Pinpoint the cell where the given text exists, returning its [X, Y] midpoint coordinate. 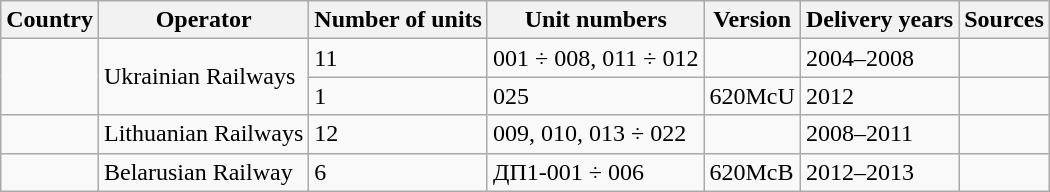
Operator [203, 20]
Version [752, 20]
Belarusian Railway [203, 172]
11 [398, 58]
12 [398, 134]
2004–2008 [879, 58]
2012 [879, 96]
2012–2013 [879, 172]
620McB [752, 172]
Lithuanian Railways [203, 134]
Delivery years [879, 20]
Country [50, 20]
001 ÷ 008, 011 ÷ 012 [596, 58]
Number of units [398, 20]
2008–2011 [879, 134]
Unit numbers [596, 20]
009, 010, 013 ÷ 022 [596, 134]
6 [398, 172]
Sources [1004, 20]
620McU [752, 96]
ДП1-001 ÷ 006 [596, 172]
025 [596, 96]
1 [398, 96]
Ukrainian Railways [203, 77]
